Provide the [X, Y] coordinate of the cell's center where the given text is located.  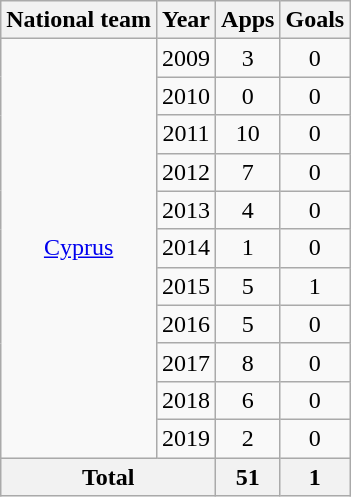
3 [248, 58]
51 [248, 477]
2009 [186, 58]
2014 [186, 248]
2015 [186, 286]
2018 [186, 400]
10 [248, 134]
2012 [186, 172]
Cyprus [79, 248]
2016 [186, 324]
Apps [248, 20]
7 [248, 172]
Year [186, 20]
2013 [186, 210]
2019 [186, 438]
2011 [186, 134]
Goals [315, 20]
National team [79, 20]
4 [248, 210]
8 [248, 362]
2 [248, 438]
Total [108, 477]
6 [248, 400]
2017 [186, 362]
2010 [186, 96]
